Determine the (x, y) coordinate at the center of the cell enclosing the given text.  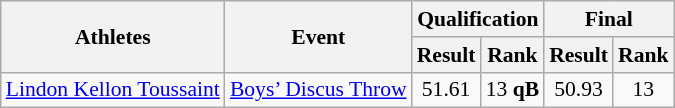
Athletes (113, 36)
Final (608, 19)
51.61 (446, 90)
Qualification (478, 19)
13 qB (513, 90)
13 (644, 90)
Boys’ Discus Throw (318, 90)
50.93 (578, 90)
Lindon Kellon Toussaint (113, 90)
Event (318, 36)
